Identify which cell holds the provided text, then report its [X, Y] central coordinate. 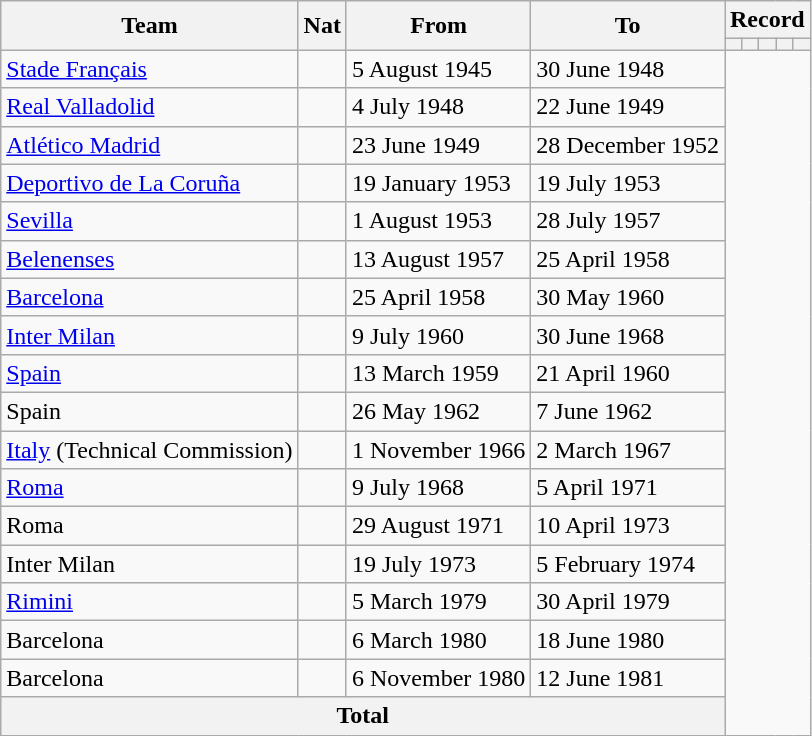
23 June 1949 [438, 145]
1 November 1966 [438, 449]
28 December 1952 [628, 145]
9 July 1960 [438, 335]
1 August 1953 [438, 221]
5 April 1971 [628, 488]
To [628, 26]
Record [767, 20]
10 April 1973 [628, 526]
21 April 1960 [628, 373]
28 July 1957 [628, 221]
30 May 1960 [628, 297]
From [438, 26]
12 June 1981 [628, 678]
9 July 1968 [438, 488]
Atlético Madrid [150, 145]
13 August 1957 [438, 259]
29 August 1971 [438, 526]
6 March 1980 [438, 640]
30 April 1979 [628, 602]
26 May 1962 [438, 411]
7 June 1962 [628, 411]
Rimini [150, 602]
19 July 1973 [438, 564]
19 January 1953 [438, 183]
Real Valladolid [150, 107]
Total [363, 716]
2 March 1967 [628, 449]
Stade Français [150, 69]
22 June 1949 [628, 107]
30 June 1948 [628, 69]
Deportivo de La Coruña [150, 183]
Team [150, 26]
5 February 1974 [628, 564]
Nat [322, 26]
13 March 1959 [438, 373]
Sevilla [150, 221]
5 March 1979 [438, 602]
5 August 1945 [438, 69]
30 June 1968 [628, 335]
6 November 1980 [438, 678]
19 July 1953 [628, 183]
Italy (Technical Commission) [150, 449]
4 July 1948 [438, 107]
18 June 1980 [628, 640]
Belenenses [150, 259]
